For the text-containing cell, return its midpoint in [X, Y] coordinate format. 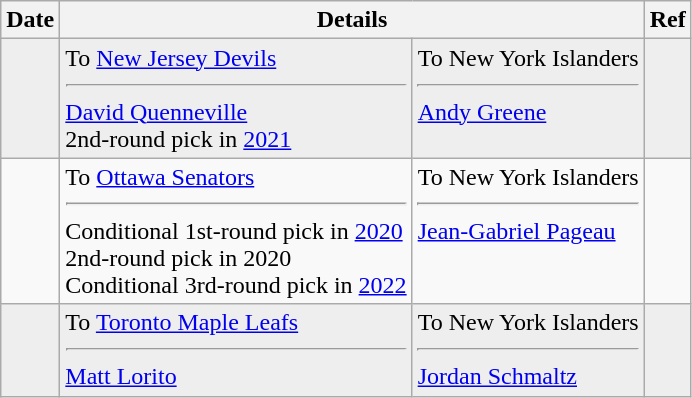
To New Jersey DevilsDavid Quenneville2nd-round pick in 2021 [236, 98]
To Toronto Maple LeafsMatt Lorito [236, 350]
To Ottawa SenatorsConditional 1st-round pick in 20202nd-round pick in 2020Conditional 3rd-round pick in 2022 [236, 231]
Date [30, 20]
Details [352, 20]
Ref [668, 20]
To New York IslandersAndy Greene [528, 98]
To New York IslandersJean-Gabriel Pageau [528, 231]
To New York IslandersJordan Schmaltz [528, 350]
